Capture the cell that displays the provided text and extract its [X, Y] central coordinate. 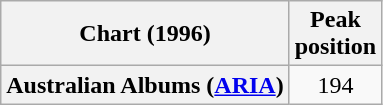
Peakposition [335, 34]
194 [335, 85]
Australian Albums (ARIA) [145, 85]
Chart (1996) [145, 34]
